Scan for the cell matching the given text and deliver its (X, Y) coordinate at center. 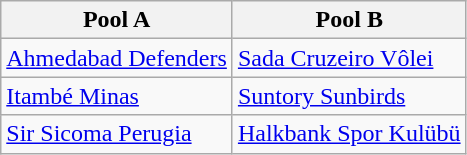
Sir Sicoma Perugia (117, 134)
Suntory Sunbirds (349, 96)
Sada Cruzeiro Vôlei (349, 58)
Itambé Minas (117, 96)
Pool B (349, 20)
Halkbank Spor Kulübü (349, 134)
Ahmedabad Defenders (117, 58)
Pool A (117, 20)
